Output the (X, Y) coordinate of the center of the cell containing the given text.  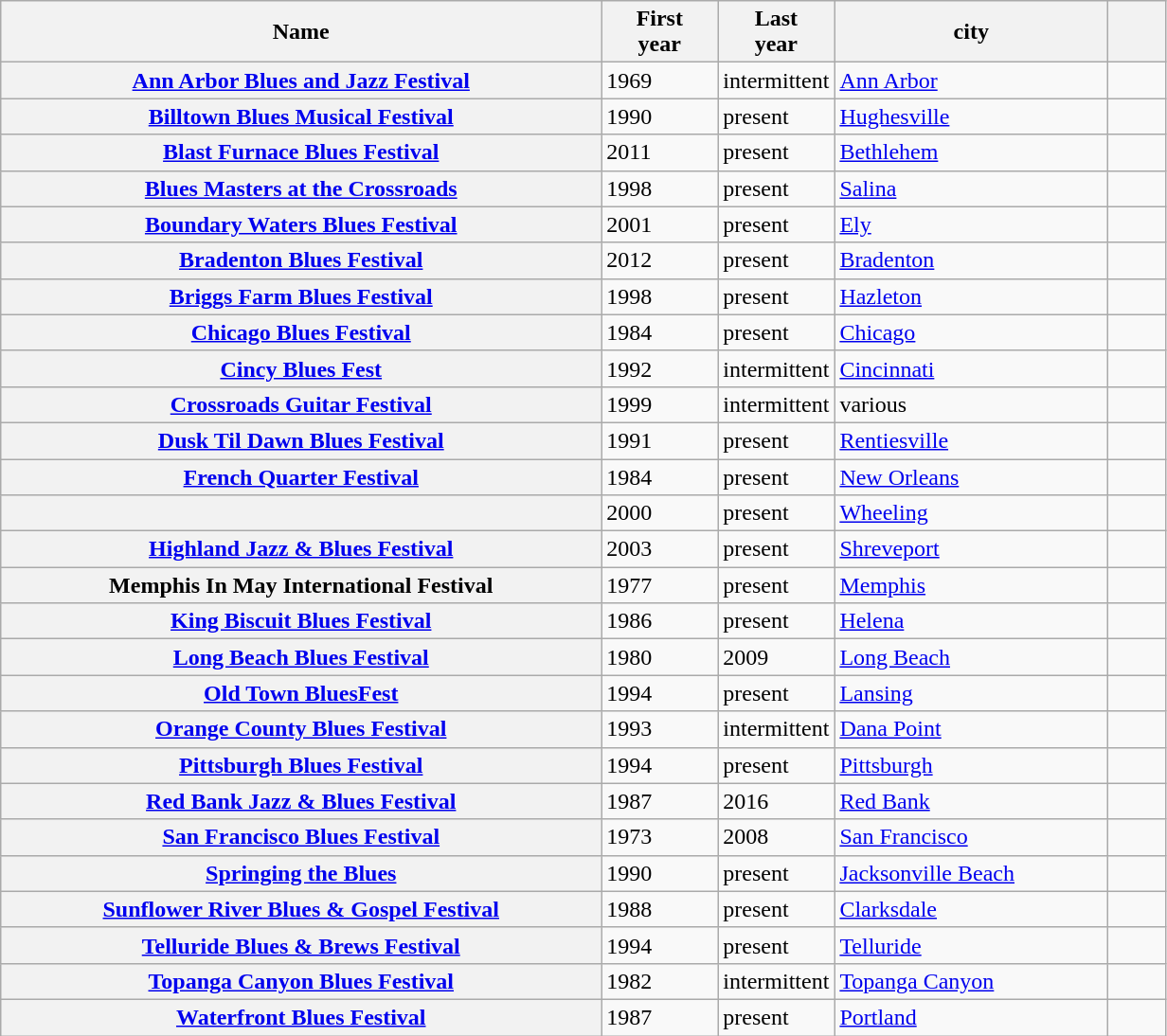
French Quarter Festival (301, 476)
Telluride Blues & Brews Festival (301, 945)
1977 (659, 585)
2009 (777, 657)
Highland Jazz & Blues Festival (301, 549)
1980 (659, 657)
Name (301, 32)
Cincinnati (972, 368)
Chicago Blues Festival (301, 332)
Firstyear (659, 32)
Jacksonville Beach (972, 873)
King Biscuit Blues Festival (301, 621)
1992 (659, 368)
Cincy Blues Fest (301, 368)
Blast Furnace Blues Festival (301, 152)
Clarksdale (972, 909)
Portland (972, 1017)
Helena (972, 621)
Orange County Blues Festival (301, 729)
Telluride (972, 945)
2016 (777, 801)
Memphis (972, 585)
2008 (777, 837)
2001 (659, 224)
Shreveport (972, 549)
Dana Point (972, 729)
city (972, 32)
Long Beach (972, 657)
Old Town BluesFest (301, 693)
New Orleans (972, 476)
Lansing (972, 693)
San Francisco (972, 837)
Pittsburgh Blues Festival (301, 765)
2012 (659, 260)
various (972, 404)
Topanga Canyon Blues Festival (301, 981)
Ann Arbor (972, 80)
Red Bank (972, 801)
San Francisco Blues Festival (301, 837)
Salina (972, 188)
Ann Arbor Blues and Jazz Festival (301, 80)
Bradenton (972, 260)
Bradenton Blues Festival (301, 260)
Topanga Canyon (972, 981)
1999 (659, 404)
Dusk Til Dawn Blues Festival (301, 440)
Sunflower River Blues & Gospel Festival (301, 909)
Bethlehem (972, 152)
Red Bank Jazz & Blues Festival (301, 801)
1988 (659, 909)
Crossroads Guitar Festival (301, 404)
Blues Masters at the Crossroads (301, 188)
2011 (659, 152)
Lastyear (777, 32)
2000 (659, 513)
Billtown Blues Musical Festival (301, 116)
1969 (659, 80)
2003 (659, 549)
Wheeling (972, 513)
1973 (659, 837)
Rentiesville (972, 440)
Pittsburgh (972, 765)
1982 (659, 981)
Briggs Farm Blues Festival (301, 296)
Waterfront Blues Festival (301, 1017)
Hughesville (972, 116)
Hazleton (972, 296)
Chicago (972, 332)
1991 (659, 440)
Springing the Blues (301, 873)
Long Beach Blues Festival (301, 657)
Ely (972, 224)
Boundary Waters Blues Festival (301, 224)
1993 (659, 729)
Memphis In May International Festival (301, 585)
1986 (659, 621)
